For the text-containing cell, return its midpoint in (x, y) coordinate format. 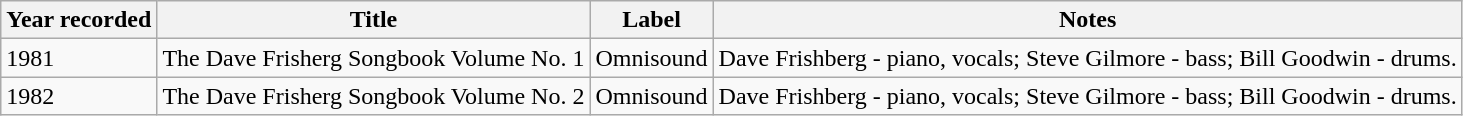
The Dave Frisherg Songbook Volume No. 1 (374, 58)
The Dave Frisherg Songbook Volume No. 2 (374, 96)
1981 (79, 58)
1982 (79, 96)
Notes (1088, 20)
Title (374, 20)
Label (652, 20)
Year recorded (79, 20)
